Scan for the cell matching the given text and deliver its (X, Y) coordinate at center. 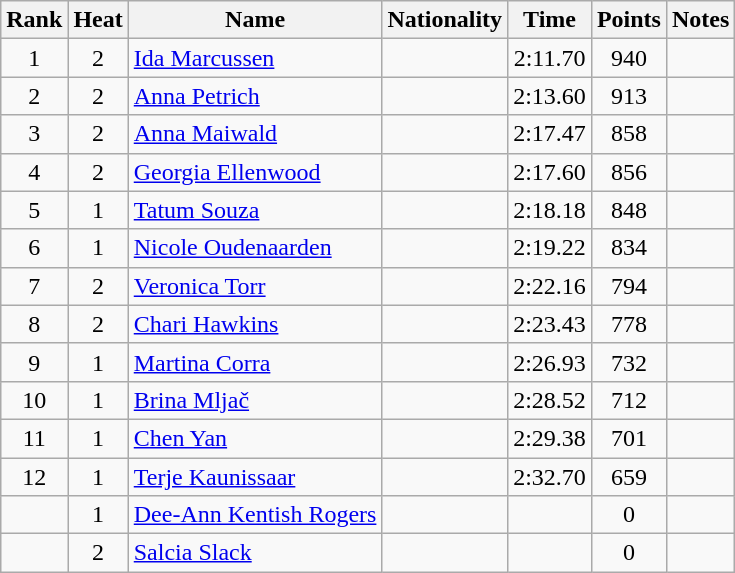
4 (34, 172)
6 (34, 248)
2:32.70 (550, 477)
Chen Yan (255, 438)
732 (628, 362)
848 (628, 210)
11 (34, 438)
Terje Kaunissaar (255, 477)
Georgia Ellenwood (255, 172)
Nicole Oudenaarden (255, 248)
2:11.70 (550, 58)
701 (628, 438)
659 (628, 477)
9 (34, 362)
8 (34, 324)
Anna Petrich (255, 96)
778 (628, 324)
Salcia Slack (255, 553)
856 (628, 172)
794 (628, 286)
Heat (98, 20)
940 (628, 58)
2:23.43 (550, 324)
Brina Mljač (255, 400)
Anna Maiwald (255, 134)
Martina Corra (255, 362)
7 (34, 286)
834 (628, 248)
10 (34, 400)
2:13.60 (550, 96)
Time (550, 20)
2:22.16 (550, 286)
2:19.22 (550, 248)
712 (628, 400)
3 (34, 134)
858 (628, 134)
Rank (34, 20)
Ida Marcussen (255, 58)
Notes (700, 20)
2:17.60 (550, 172)
Points (628, 20)
2:26.93 (550, 362)
913 (628, 96)
Chari Hawkins (255, 324)
2:29.38 (550, 438)
Name (255, 20)
Veronica Torr (255, 286)
2:28.52 (550, 400)
Dee-Ann Kentish Rogers (255, 515)
Tatum Souza (255, 210)
5 (34, 210)
2:18.18 (550, 210)
12 (34, 477)
Nationality (445, 20)
2:17.47 (550, 134)
